Locate the cell with the specified text and output its [X, Y] center coordinate. 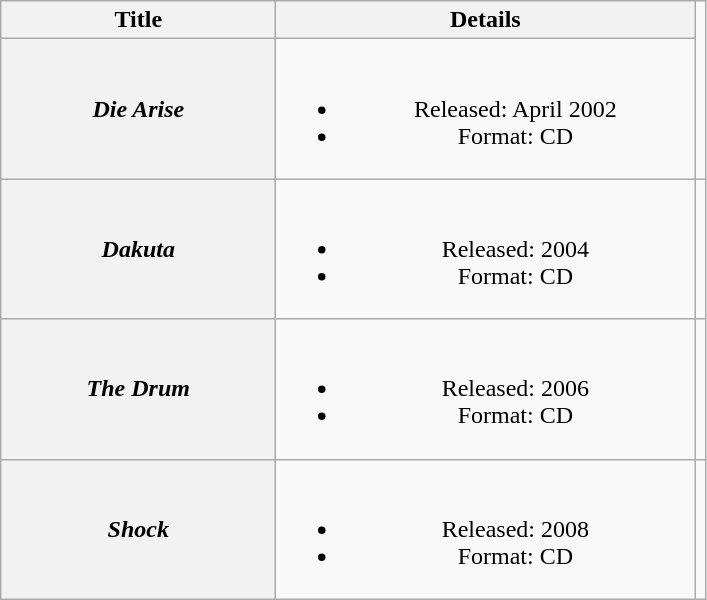
Die Arise [138, 109]
Released: April 2002Format: CD [486, 109]
Shock [138, 529]
Released: 2006Format: CD [486, 389]
Released: 2004Format: CD [486, 249]
Released: 2008Format: CD [486, 529]
Title [138, 20]
The Drum [138, 389]
Details [486, 20]
Dakuta [138, 249]
